Scan for the cell matching the given text and deliver its [X, Y] coordinate at center. 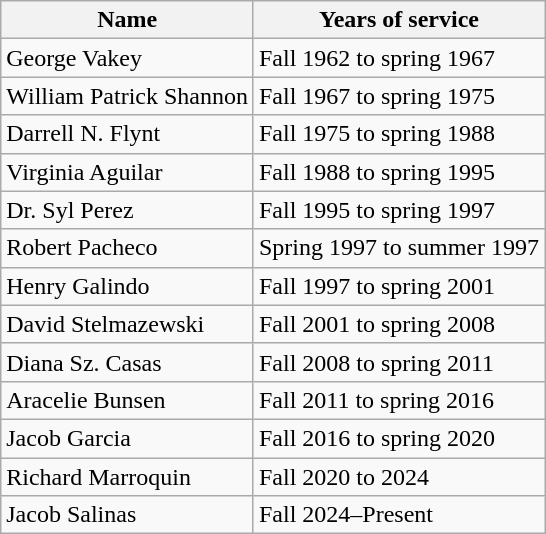
Fall 1975 to spring 1988 [398, 134]
Darrell N. Flynt [128, 134]
Robert Pacheco [128, 248]
Fall 2020 to 2024 [398, 477]
Fall 2024–Present [398, 515]
Fall 1997 to spring 2001 [398, 286]
Henry Galindo [128, 286]
William Patrick Shannon [128, 96]
Fall 2001 to spring 2008 [398, 324]
Richard Marroquin [128, 477]
Fall 1962 to spring 1967 [398, 58]
David Stelmazewski [128, 324]
Jacob Salinas [128, 515]
Fall 1967 to spring 1975 [398, 96]
Fall 2016 to spring 2020 [398, 438]
George Vakey [128, 58]
Diana Sz. Casas [128, 362]
Fall 1995 to spring 1997 [398, 210]
Name [128, 20]
Virginia Aguilar [128, 172]
Spring 1997 to summer 1997 [398, 248]
Years of service [398, 20]
Fall 1988 to spring 1995 [398, 172]
Dr. Syl Perez [128, 210]
Jacob Garcia [128, 438]
Fall 2011 to spring 2016 [398, 400]
Aracelie Bunsen [128, 400]
Fall 2008 to spring 2011 [398, 362]
